For the text-containing cell, return its midpoint in (x, y) coordinate format. 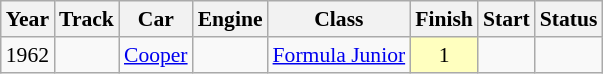
Engine (230, 19)
1962 (28, 55)
Cooper (156, 55)
1 (444, 55)
Formula Junior (340, 55)
Finish (444, 19)
Car (156, 19)
Class (340, 19)
Track (86, 19)
Year (28, 19)
Status (569, 19)
Start (506, 19)
